Return the [X, Y] coordinate for the center point of the cell that contains the specified text.  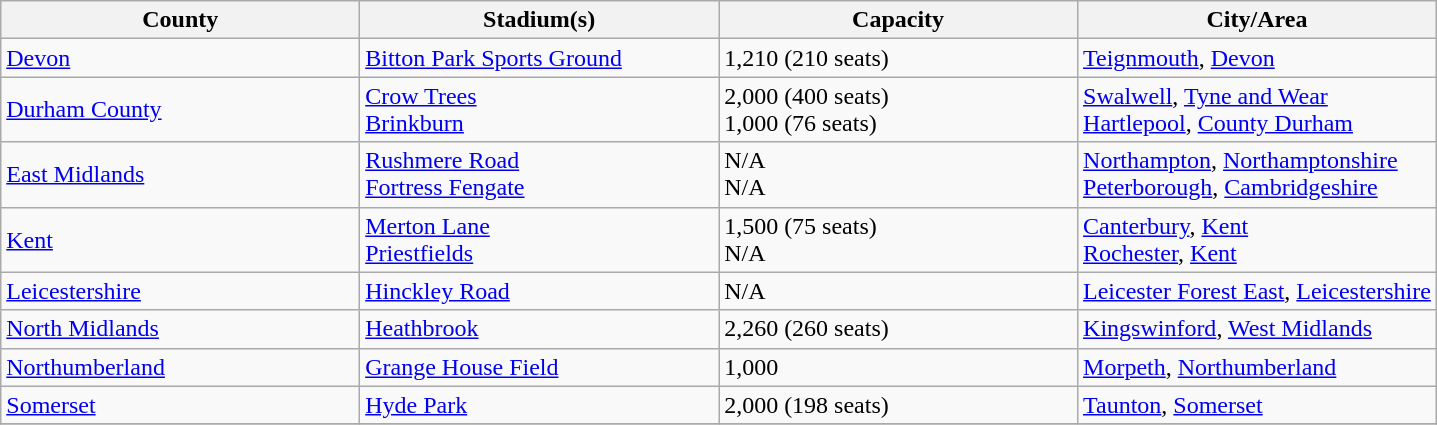
1,500 (75 seats)N/A [898, 240]
Swalwell, Tyne and WearHartlepool, County Durham [1258, 110]
Northampton, NorthamptonshirePeterborough, Cambridgeshire [1258, 174]
North Midlands [180, 329]
N/A [898, 291]
Canterbury, KentRochester, Kent [1258, 240]
Hinckley Road [540, 291]
Capacity [898, 20]
East Midlands [180, 174]
City/Area [1258, 20]
N/AN/A [898, 174]
2,000 (198 seats) [898, 405]
Grange House Field [540, 367]
Kent [180, 240]
County [180, 20]
Taunton, Somerset [1258, 405]
2,260 (260 seats) [898, 329]
Leicestershire [180, 291]
1,000 [898, 367]
Kingswinford, West Midlands [1258, 329]
2,000 (400 seats)1,000 (76 seats) [898, 110]
Merton LanePriestfields [540, 240]
Morpeth, Northumberland [1258, 367]
Northumberland [180, 367]
Teignmouth, Devon [1258, 58]
Durham County [180, 110]
Devon [180, 58]
Leicester Forest East, Leicestershire [1258, 291]
Bitton Park Sports Ground [540, 58]
Stadium(s) [540, 20]
Rushmere RoadFortress Fengate [540, 174]
Heathbrook [540, 329]
1,210 (210 seats) [898, 58]
Hyde Park [540, 405]
Somerset [180, 405]
Crow TreesBrinkburn [540, 110]
